From the cell containing the given text, extract its center point as (x, y) coordinate. 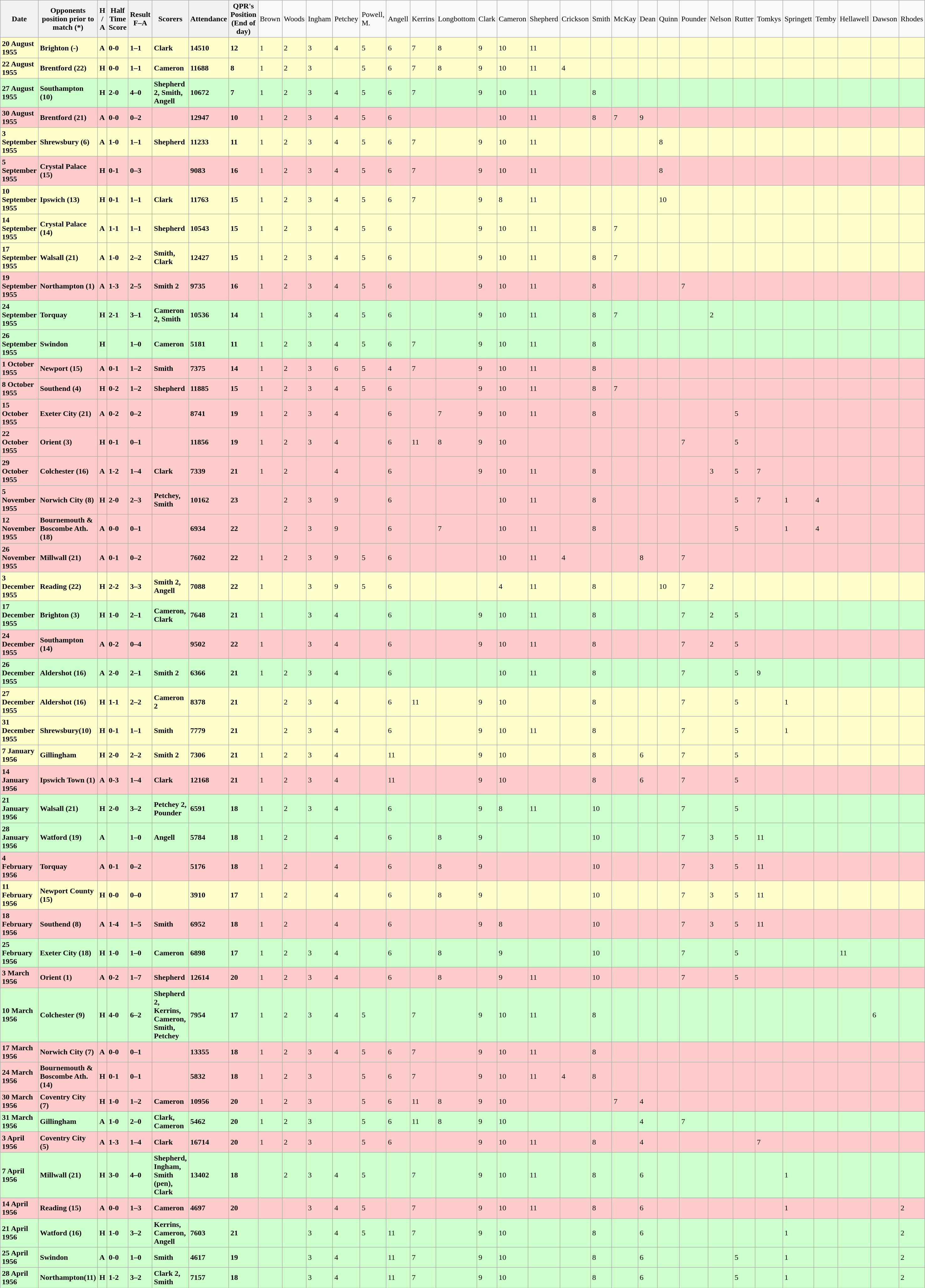
10 September 1955 (19, 200)
11 February 1956 (19, 895)
Shrewsbury(10) (68, 730)
6934 (209, 529)
25 April 1956 (19, 1257)
Norwich City (7) (68, 1052)
17 September 1955 (19, 257)
Shepherd 2, Kerrins, Cameron, Smith, Petchey (170, 1015)
5784 (209, 838)
24 December 1955 (19, 644)
Rutter (744, 19)
13355 (209, 1052)
Reading (15) (68, 1208)
17 December 1955 (19, 615)
Southend (8) (68, 924)
Watford (19) (68, 838)
4617 (209, 1257)
8741 (209, 413)
17 March 1956 (19, 1052)
Cameron, Clark (170, 615)
3 April 1956 (19, 1142)
Kerrins (423, 19)
7779 (209, 730)
0–0 (140, 895)
12168 (209, 780)
Norwich City (8) (68, 500)
2–0 (140, 1121)
31 March 1956 (19, 1121)
9083 (209, 171)
25 February 1956 (19, 953)
Bournemouth & Boscombe Ath. (14) (68, 1077)
7602 (209, 558)
Nelson (721, 19)
10543 (209, 228)
28 January 1956 (19, 838)
6898 (209, 953)
Quinn (669, 19)
20 August 1955 (19, 48)
10536 (209, 315)
Crickson (575, 19)
Half Time Score (118, 19)
30 March 1956 (19, 1101)
24 March 1956 (19, 1077)
Clark, Cameron (170, 1121)
Kerrins, Cameron, Angell (170, 1233)
16714 (209, 1142)
3–1 (140, 315)
12947 (209, 117)
Tomkys (769, 19)
15 October 1955 (19, 413)
11688 (209, 68)
27 August 1955 (19, 93)
Brown (270, 19)
1-4 (118, 924)
2-2 (118, 586)
5 November 1955 (19, 500)
1–7 (140, 977)
22 August 1955 (19, 68)
Exeter City (21) (68, 413)
Smith 2, Angell (170, 586)
12427 (209, 257)
Northampton(11) (68, 1278)
19 September 1955 (19, 286)
Shepherd 2, Smith, Angell (170, 93)
Cameron 2 (170, 702)
3910 (209, 895)
Petchey, Smith (170, 500)
Southampton (10) (68, 93)
Powell, M. (373, 19)
0–4 (140, 644)
7375 (209, 368)
Southend (4) (68, 389)
Smith, Clark (170, 257)
4-0 (118, 1015)
21 January 1956 (19, 809)
Colchester (9) (68, 1015)
Ipswich Town (1) (68, 780)
Shrewsbury (6) (68, 142)
3 September 1955 (19, 142)
Petchey 2, Pounder (170, 809)
Petchey (347, 19)
Crystal Palace (14) (68, 228)
Coventry City (7) (68, 1101)
3-0 (118, 1175)
6591 (209, 809)
Temby (826, 19)
3 March 1956 (19, 977)
6–2 (140, 1015)
Springett (798, 19)
Dean (648, 19)
4 February 1956 (19, 866)
Colchester (16) (68, 471)
5 September 1955 (19, 171)
Rhodes (912, 19)
Dawson (885, 19)
11856 (209, 442)
3–3 (140, 586)
0-3 (118, 780)
5832 (209, 1077)
Northampton (1) (68, 286)
18 February 1956 (19, 924)
26 September 1955 (19, 344)
QPR's Position (End of day) (243, 19)
Brentford (21) (68, 117)
11763 (209, 200)
12 November 1955 (19, 529)
11885 (209, 389)
1–3 (140, 1208)
4697 (209, 1208)
Woods (294, 19)
Pounder (694, 19)
5176 (209, 866)
12 (243, 48)
14 January 1956 (19, 780)
7088 (209, 586)
H / A (102, 19)
Date (19, 19)
10162 (209, 500)
10956 (209, 1101)
12614 (209, 977)
3 December 1955 (19, 586)
1–5 (140, 924)
8 October 1955 (19, 389)
Shepherd, Ingham, Smith (pen), Clark (170, 1175)
30 August 1955 (19, 117)
Attendance (209, 19)
Reading (22) (68, 586)
23 (243, 500)
7339 (209, 471)
14510 (209, 48)
McKay (625, 19)
7648 (209, 615)
Newport County (15) (68, 895)
22 October 1955 (19, 442)
Brentford (22) (68, 68)
26 December 1955 (19, 673)
Ipswich (13) (68, 200)
9502 (209, 644)
Exeter City (18) (68, 953)
27 December 1955 (19, 702)
5181 (209, 344)
7 January 1956 (19, 755)
Bournemouth & Boscombe Ath. (18) (68, 529)
Watford (16) (68, 1233)
2–5 (140, 286)
7954 (209, 1015)
Orient (3) (68, 442)
Brighton (3) (68, 615)
Cameron 2, Smith (170, 315)
28 April 1956 (19, 1278)
7603 (209, 1233)
Clark 2, Smith (170, 1278)
13402 (209, 1175)
ResultF–A (140, 19)
Newport (15) (68, 368)
9735 (209, 286)
31 December 1955 (19, 730)
7157 (209, 1278)
Crystal Palace (15) (68, 171)
29 October 1955 (19, 471)
Coventry City (5) (68, 1142)
14 April 1956 (19, 1208)
10672 (209, 93)
21 April 1956 (19, 1233)
24 September 1955 (19, 315)
7306 (209, 755)
6952 (209, 924)
Ingham (319, 19)
2-1 (118, 315)
0–3 (140, 171)
Orient (1) (68, 977)
Southampton (14) (68, 644)
8378 (209, 702)
1 October 1955 (19, 368)
2–3 (140, 500)
Brighton (-) (68, 48)
14 September 1955 (19, 228)
26 November 1955 (19, 558)
7 April 1956 (19, 1175)
Longbottom (457, 19)
Hellawell (854, 19)
6366 (209, 673)
10 March 1956 (19, 1015)
Opponents position prior to match (*) (68, 19)
11233 (209, 142)
5462 (209, 1121)
Scorers (170, 19)
